Identify which cell holds the provided text, then report its [X, Y] central coordinate. 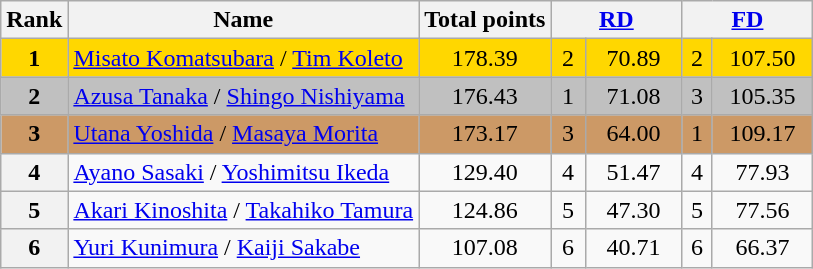
105.35 [762, 96]
77.56 [762, 210]
FD [748, 20]
Akari Kinoshita / Takahiko Tamura [244, 210]
71.08 [634, 96]
Utana Yoshida / Masaya Morita [244, 134]
Yuri Kunimura / Kaiji Sakabe [244, 248]
66.37 [762, 248]
RD [616, 20]
107.08 [485, 248]
109.17 [762, 134]
Azusa Tanaka / Shingo Nishiyama [244, 96]
Ayano Sasaki / Yoshimitsu Ikeda [244, 172]
64.00 [634, 134]
129.40 [485, 172]
176.43 [485, 96]
Total points [485, 20]
Name [244, 20]
124.86 [485, 210]
70.89 [634, 58]
Rank [34, 20]
107.50 [762, 58]
Misato Komatsubara / Tim Koleto [244, 58]
77.93 [762, 172]
173.17 [485, 134]
178.39 [485, 58]
40.71 [634, 248]
51.47 [634, 172]
47.30 [634, 210]
